Locate the cell with the specified text and output its [X, Y] center coordinate. 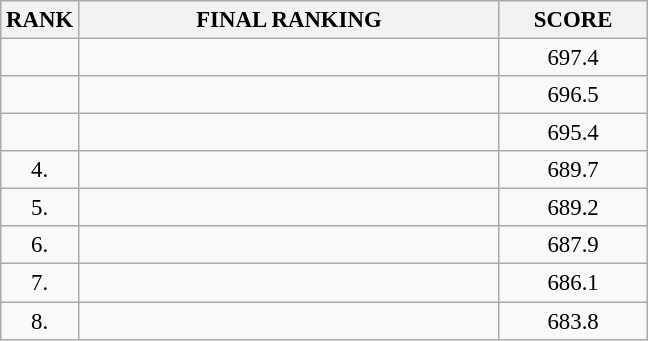
FINAL RANKING [288, 20]
696.5 [572, 95]
RANK [40, 20]
5. [40, 208]
697.4 [572, 58]
8. [40, 321]
689.7 [572, 170]
686.1 [572, 283]
695.4 [572, 133]
SCORE [572, 20]
7. [40, 283]
689.2 [572, 208]
6. [40, 245]
683.8 [572, 321]
687.9 [572, 245]
4. [40, 170]
